Pinpoint the cell where the given text exists, returning its [X, Y] midpoint coordinate. 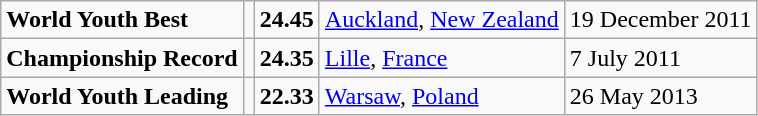
22.33 [286, 96]
Warsaw, Poland [442, 96]
Auckland, New Zealand [442, 20]
19 December 2011 [660, 20]
Championship Record [122, 58]
24.35 [286, 58]
7 July 2011 [660, 58]
26 May 2013 [660, 96]
World Youth Best [122, 20]
World Youth Leading [122, 96]
Lille, France [442, 58]
24.45 [286, 20]
